Extract the [X, Y] coordinate from the center of the cell holding the provided text.  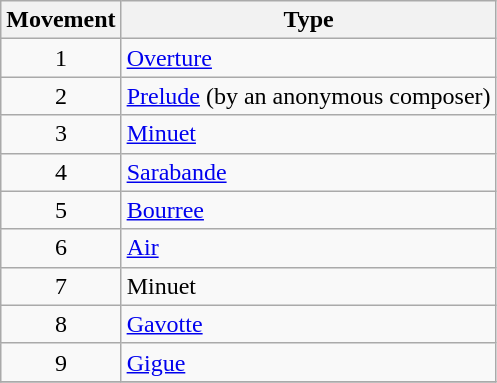
8 [61, 324]
6 [61, 248]
Overture [308, 58]
9 [61, 362]
Prelude (by an anonymous composer) [308, 96]
Air [308, 248]
Bourree [308, 210]
Sarabande [308, 172]
3 [61, 134]
7 [61, 286]
Movement [61, 20]
Gigue [308, 362]
Type [308, 20]
4 [61, 172]
Gavotte [308, 324]
2 [61, 96]
5 [61, 210]
1 [61, 58]
